From the cell containing the given text, extract its center point as [x, y] coordinate. 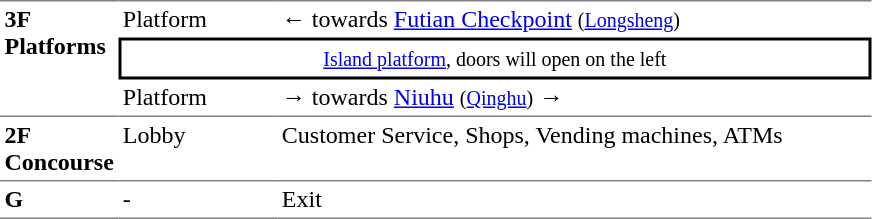
Island platform, doors will open on the left [494, 59]
2FConcourse [59, 149]
Customer Service, Shops, Vending machines, ATMs [574, 149]
3FPlatforms [59, 58]
← towards Futian Checkpoint (Longsheng) [574, 19]
→ towards Niuhu (Qinghu) → [574, 98]
Lobby [198, 149]
